Output the (x, y) coordinate of the center of the cell containing the given text.  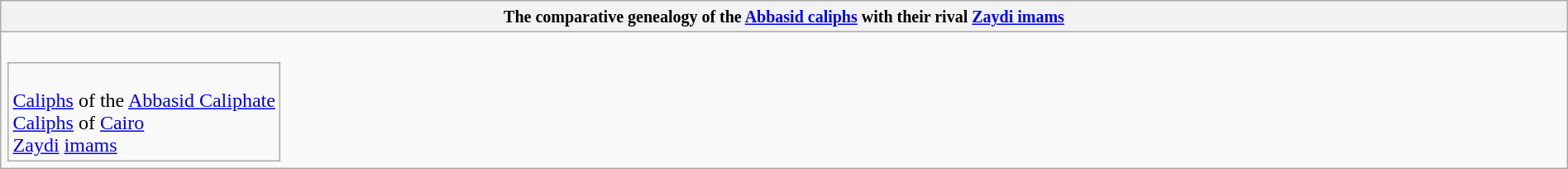
The comparative genealogy of the Abbasid caliphs with their rival Zaydi imams (784, 17)
